For the text-containing cell, return its midpoint in [x, y] coordinate format. 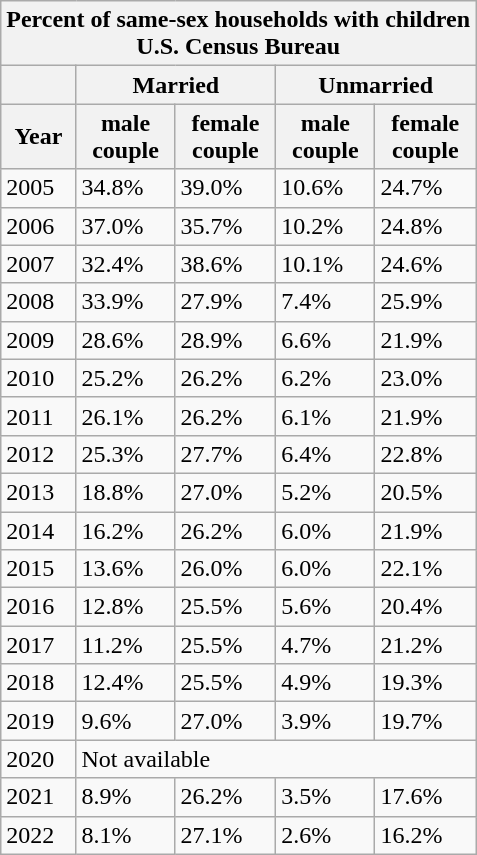
6.1% [326, 416]
17.6% [426, 797]
38.6% [226, 264]
2006 [38, 226]
10.6% [326, 188]
2008 [38, 302]
2020 [38, 759]
2022 [38, 835]
2016 [38, 607]
39.0% [226, 188]
21.2% [426, 645]
19.7% [426, 721]
3.9% [326, 721]
28.9% [226, 340]
Percent of same-sex households with childrenU.S. Census Bureau [238, 34]
2.6% [326, 835]
33.9% [126, 302]
2021 [38, 797]
2015 [38, 569]
2013 [38, 492]
8.1% [126, 835]
2011 [38, 416]
25.3% [126, 454]
23.0% [426, 378]
26.0% [226, 569]
5.6% [326, 607]
32.4% [126, 264]
2017 [38, 645]
26.1% [126, 416]
5.2% [326, 492]
35.7% [226, 226]
2018 [38, 683]
2014 [38, 531]
27.1% [226, 835]
Not available [276, 759]
11.2% [126, 645]
24.6% [426, 264]
34.8% [126, 188]
12.4% [126, 683]
Married [176, 85]
4.9% [326, 683]
24.7% [426, 188]
4.7% [326, 645]
2009 [38, 340]
9.6% [126, 721]
25.9% [426, 302]
27.7% [226, 454]
2012 [38, 454]
6.2% [326, 378]
20.5% [426, 492]
2007 [38, 264]
8.9% [126, 797]
Unmarried [376, 85]
22.1% [426, 569]
27.9% [226, 302]
7.4% [326, 302]
3.5% [326, 797]
10.2% [326, 226]
10.1% [326, 264]
19.3% [426, 683]
22.8% [426, 454]
25.2% [126, 378]
6.4% [326, 454]
28.6% [126, 340]
Year [38, 136]
24.8% [426, 226]
2005 [38, 188]
20.4% [426, 607]
12.8% [126, 607]
13.6% [126, 569]
2010 [38, 378]
37.0% [126, 226]
2019 [38, 721]
6.6% [326, 340]
18.8% [126, 492]
